Scan for the cell matching the given text and deliver its [X, Y] coordinate at center. 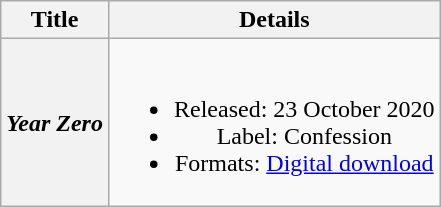
Details [274, 20]
Title [55, 20]
Released: 23 October 2020Label: ConfessionFormats: Digital download [274, 122]
Year Zero [55, 122]
